Locate the cell with the specified text and output its [x, y] center coordinate. 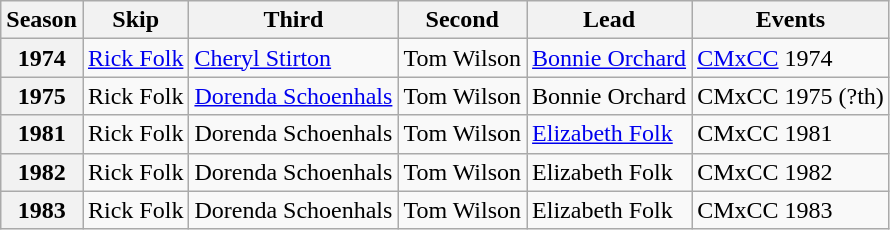
1982 [42, 172]
CMxCC 1983 [791, 210]
CMxCC 1975 (?th) [791, 96]
1974 [42, 58]
Skip [135, 20]
1975 [42, 96]
CMxCC 1981 [791, 134]
Third [294, 20]
Second [462, 20]
1983 [42, 210]
1981 [42, 134]
CMxCC 1974 [791, 58]
Season [42, 20]
Events [791, 20]
Cheryl Stirton [294, 58]
CMxCC 1982 [791, 172]
Lead [610, 20]
